Return [x, y] of the center of cell containing provided text 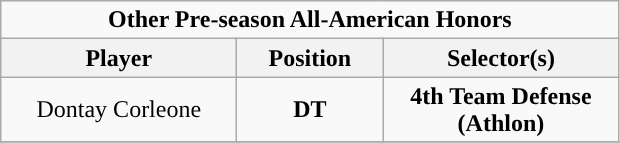
4th Team Defense (Athlon) [501, 110]
Position [310, 58]
DT [310, 110]
Player [119, 58]
Other Pre-season All-American Honors [310, 20]
Selector(s) [501, 58]
Dontay Corleone [119, 110]
